Scan for the cell matching the given text and deliver its [x, y] coordinate at center. 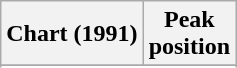
Peakposition [189, 34]
Chart (1991) [72, 34]
